Pinpoint the cell where the given text exists, returning its (X, Y) midpoint coordinate. 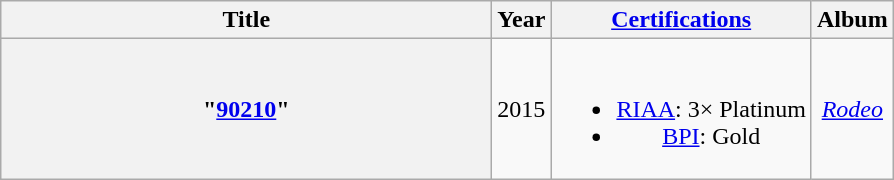
Album (852, 20)
Rodeo (852, 109)
RIAA: 3× PlatinumBPI: Gold (682, 109)
2015 (522, 109)
"90210" (246, 109)
Year (522, 20)
Certifications (682, 20)
Title (246, 20)
